Return the [X, Y] coordinate for the center point of the cell that contains the specified text.  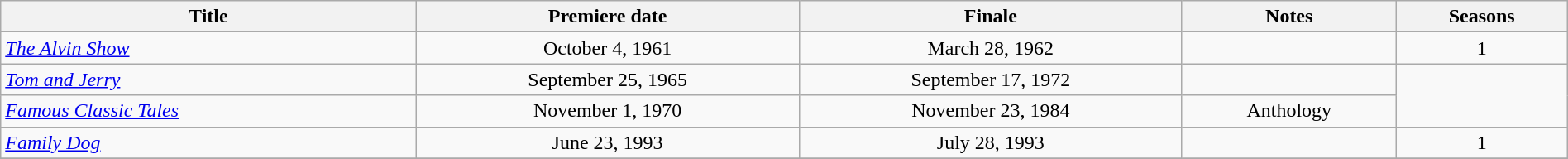
June 23, 1993 [607, 142]
November 1, 1970 [607, 111]
Family Dog [208, 142]
Premiere date [607, 17]
Finale [991, 17]
October 4, 1961 [607, 48]
September 25, 1965 [607, 79]
September 17, 1972 [991, 79]
Seasons [1482, 17]
Famous Classic Tales [208, 111]
November 23, 1984 [991, 111]
Tom and Jerry [208, 79]
Anthology [1288, 111]
July 28, 1993 [991, 142]
Notes [1288, 17]
Title [208, 17]
March 28, 1962 [991, 48]
The Alvin Show [208, 48]
